Search for the cell housing the specified text and yield its (X, Y) center coordinate. 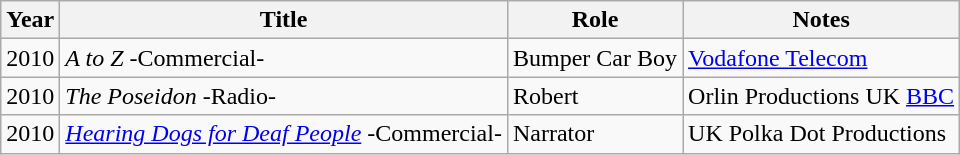
A to Z -Commercial- (284, 58)
Role (594, 20)
The Poseidon -Radio- (284, 96)
Hearing Dogs for Deaf People -Commercial- (284, 134)
UK Polka Dot Productions (822, 134)
Robert (594, 96)
Vodafone Telecom (822, 58)
Narrator (594, 134)
Bumper Car Boy (594, 58)
Notes (822, 20)
Title (284, 20)
Orlin Productions UK BBC (822, 96)
Year (30, 20)
